Extract the [X, Y] coordinate from the center of the cell holding the provided text.  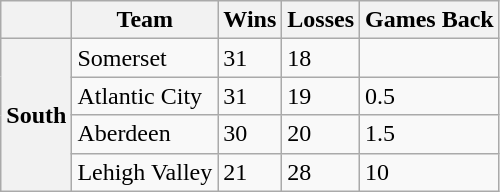
Aberdeen [145, 134]
21 [250, 172]
Team [145, 20]
Lehigh Valley [145, 172]
Atlantic City [145, 96]
10 [430, 172]
Losses [321, 20]
South [36, 115]
Games Back [430, 20]
Wins [250, 20]
19 [321, 96]
28 [321, 172]
1.5 [430, 134]
Somerset [145, 58]
18 [321, 58]
20 [321, 134]
0.5 [430, 96]
30 [250, 134]
